Identify which cell holds the provided text, then report its [X, Y] central coordinate. 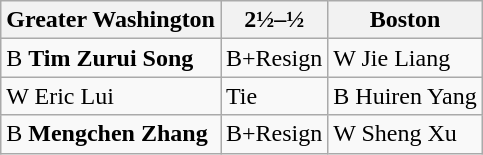
B Huiren Yang [405, 96]
2½–½ [274, 20]
Greater Washington [111, 20]
B Tim Zurui Song [111, 58]
W Jie Liang [405, 58]
B Mengchen Zhang [111, 134]
W Eric Lui [111, 96]
Tie [274, 96]
Boston [405, 20]
W Sheng Xu [405, 134]
